Search for the cell housing the specified text and yield its [x, y] center coordinate. 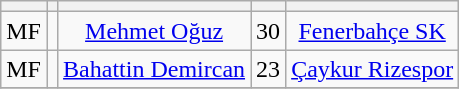
Çaykur Rizespor [372, 69]
Fenerbahçe SK [372, 31]
Mehmet Oğuz [154, 31]
Bahattin Demircan [154, 69]
23 [268, 69]
30 [268, 31]
